Return the (x, y) coordinate for the center point of the cell that contains the specified text.  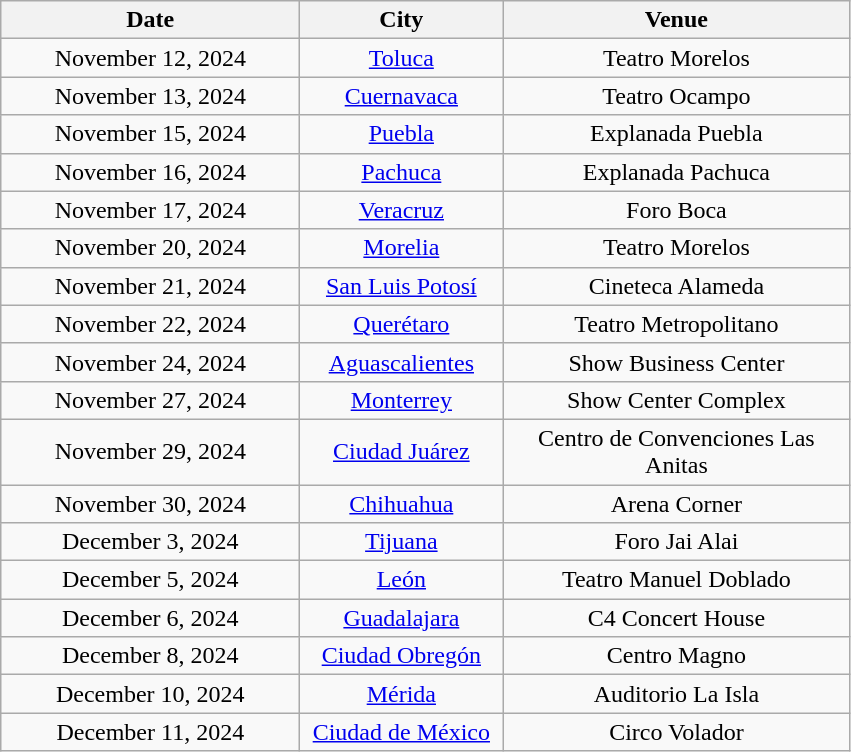
Cuernavaca (402, 96)
Toluca (402, 58)
Guadalajara (402, 618)
November 29, 2024 (150, 452)
November 22, 2024 (150, 324)
Teatro Manuel Doblado (676, 580)
Centro de Convenciones Las Anitas (676, 452)
Chihuahua (402, 503)
Circo Volador (676, 732)
C4 Concert House (676, 618)
November 13, 2024 (150, 96)
Arena Corner (676, 503)
Explanada Pachuca (676, 172)
Querétaro (402, 324)
December 11, 2024 (150, 732)
Veracruz (402, 210)
Show Business Center (676, 362)
Date (150, 20)
Centro Magno (676, 656)
November 15, 2024 (150, 134)
León (402, 580)
December 6, 2024 (150, 618)
Tijuana (402, 542)
Cineteca Alameda (676, 286)
November 12, 2024 (150, 58)
November 20, 2024 (150, 248)
December 5, 2024 (150, 580)
Monterrey (402, 400)
November 27, 2024 (150, 400)
December 10, 2024 (150, 694)
November 21, 2024 (150, 286)
City (402, 20)
Ciudad Obregón (402, 656)
November 16, 2024 (150, 172)
Explanada Puebla (676, 134)
Show Center Complex (676, 400)
Foro Jai Alai (676, 542)
November 17, 2024 (150, 210)
Aguascalientes (402, 362)
Mérida (402, 694)
Foro Boca (676, 210)
Morelia (402, 248)
San Luis Potosí (402, 286)
Teatro Ocampo (676, 96)
Pachuca (402, 172)
Auditorio La Isla (676, 694)
Puebla (402, 134)
Ciudad Juárez (402, 452)
December 3, 2024 (150, 542)
November 24, 2024 (150, 362)
Venue (676, 20)
December 8, 2024 (150, 656)
November 30, 2024 (150, 503)
Ciudad de México (402, 732)
Teatro Metropolitano (676, 324)
